Find where the given text appears and provide that cell's center as (X, Y) coordinate. 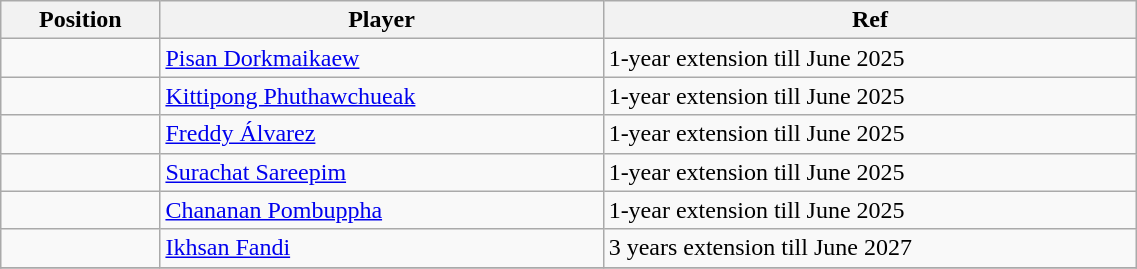
Surachat Sareepim (382, 172)
Freddy Álvarez (382, 134)
Kittipong Phuthawchueak (382, 96)
Player (382, 20)
Chananan Pombuppha (382, 210)
Ref (870, 20)
Position (80, 20)
Pisan Dorkmaikaew (382, 58)
3 years extension till June 2027 (870, 248)
Ikhsan Fandi (382, 248)
